Provide the (X, Y) coordinate of the cell's center where the given text is located.  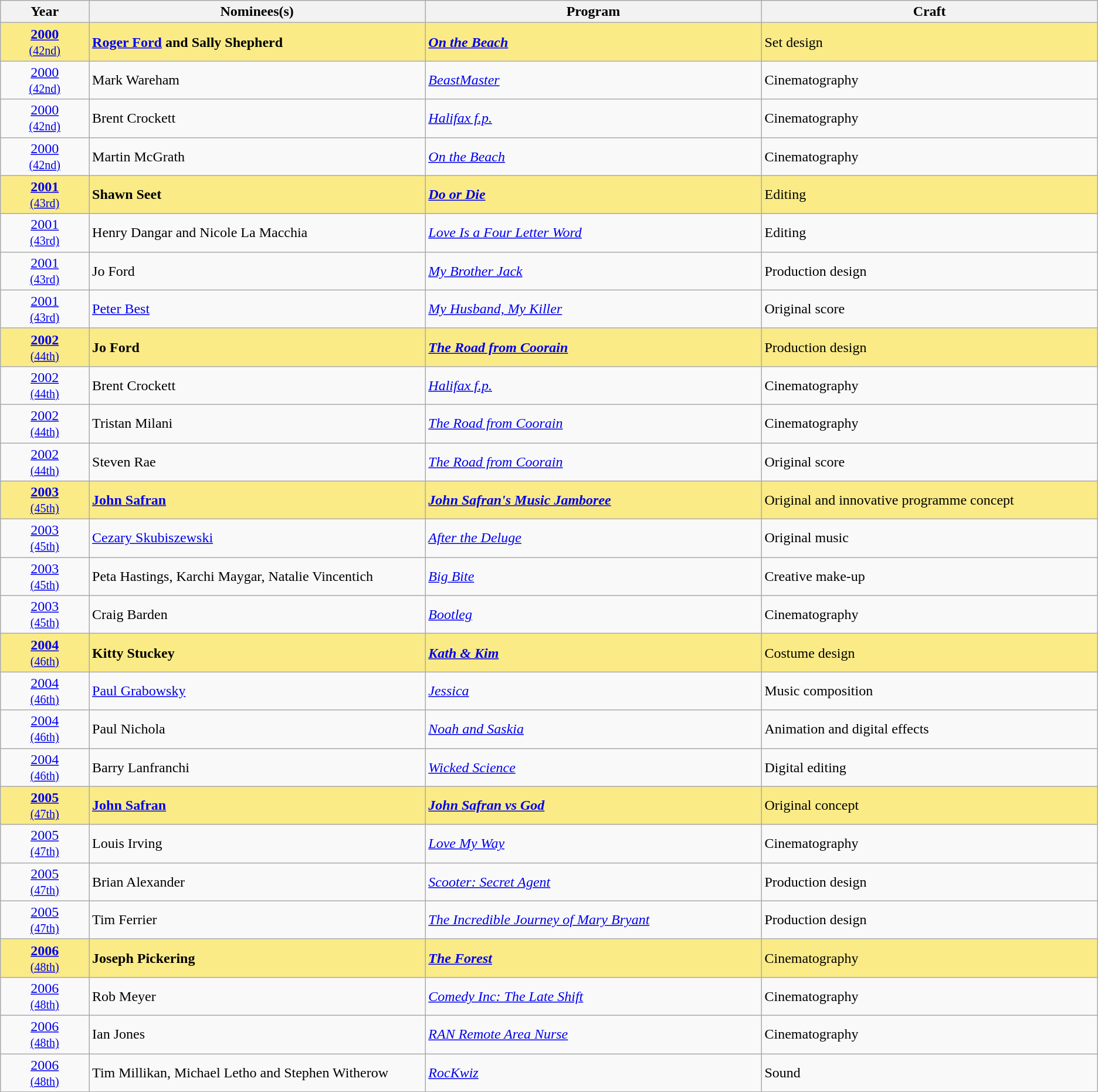
Peter Best (257, 309)
Love Is a Four Letter Word (594, 232)
Paul Nichola (257, 729)
Rob Meyer (257, 996)
Ian Jones (257, 1034)
RAN Remote Area Nurse (594, 1034)
Barry Lanfranchi (257, 768)
Wicked Science (594, 768)
Roger Ford and Sally Shepherd (257, 42)
Kath & Kim (594, 653)
Peta Hastings, Karchi Maygar, Natalie Vincentich (257, 576)
Tim Millikan, Michael Letho and Stephen Witherow (257, 1073)
Original music (929, 539)
Craft (929, 12)
Love My Way (594, 844)
Jessica (594, 691)
After the Deluge (594, 539)
Louis Irving (257, 844)
Nominees(s) (257, 12)
Scooter: Secret Agent (594, 881)
Costume design (929, 653)
Tristan Milani (257, 424)
My Husband, My Killer (594, 309)
BeastMaster (594, 80)
Music composition (929, 691)
Henry Dangar and Nicole La Macchia (257, 232)
Sound (929, 1073)
John Safran vs God (594, 805)
Steven Rae (257, 461)
Paul Grabowsky (257, 691)
Shawn Seet (257, 195)
Original concept (929, 805)
The Forest (594, 958)
Bootleg (594, 615)
Noah and Saskia (594, 729)
Joseph Pickering (257, 958)
Set design (929, 42)
Do or Die (594, 195)
John Safran's Music Jamboree (594, 500)
Digital editing (929, 768)
Brian Alexander (257, 881)
My Brother Jack (594, 271)
Craig Barden (257, 615)
Tim Ferrier (257, 920)
Big Bite (594, 576)
Original and innovative programme concept (929, 500)
Kitty Stuckey (257, 653)
Comedy Inc: The Late Shift (594, 996)
Year (45, 12)
Animation and digital effects (929, 729)
Mark Wareham (257, 80)
Creative make-up (929, 576)
The Incredible Journey of Mary Bryant (594, 920)
RocKwiz (594, 1073)
Martin McGrath (257, 156)
Program (594, 12)
Cezary Skubiszewski (257, 539)
